From the cell containing the given text, extract its center point as (X, Y) coordinate. 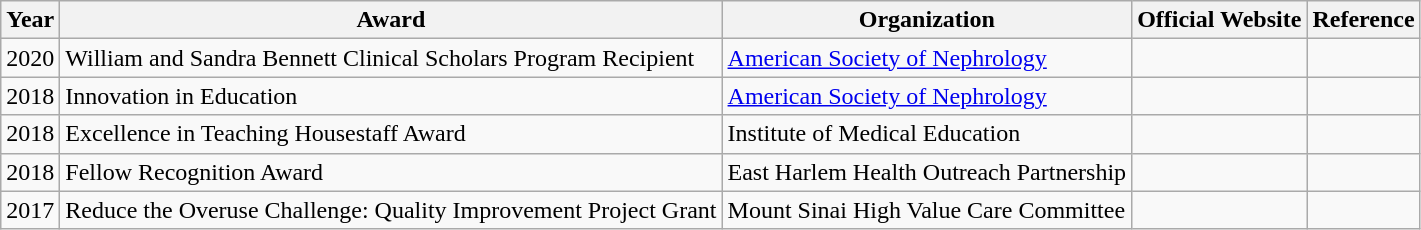
2020 (30, 58)
Institute of Medical Education (927, 134)
Official Website (1220, 20)
Year (30, 20)
Mount Sinai High Value Care Committee (927, 210)
East Harlem Health Outreach Partnership (927, 172)
Reduce the Overuse Challenge: Quality Improvement Project Grant (391, 210)
Innovation in Education (391, 96)
2017 (30, 210)
William and Sandra Bennett Clinical Scholars Program Recipient (391, 58)
Organization (927, 20)
Award (391, 20)
Fellow Recognition Award (391, 172)
Reference (1364, 20)
Excellence in Teaching Housestaff Award (391, 134)
